For the text-containing cell, return its midpoint in [x, y] coordinate format. 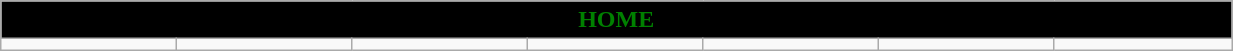
HOME [616, 20]
